Return [x, y] of the center of cell containing provided text 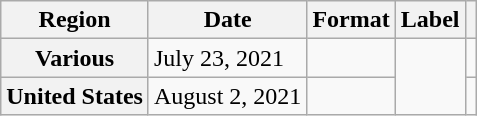
Format [351, 20]
Various [75, 58]
July 23, 2021 [227, 58]
Date [227, 20]
Region [75, 20]
August 2, 2021 [227, 96]
Label [430, 20]
United States [75, 96]
